Return (X, Y) of the center of cell containing provided text 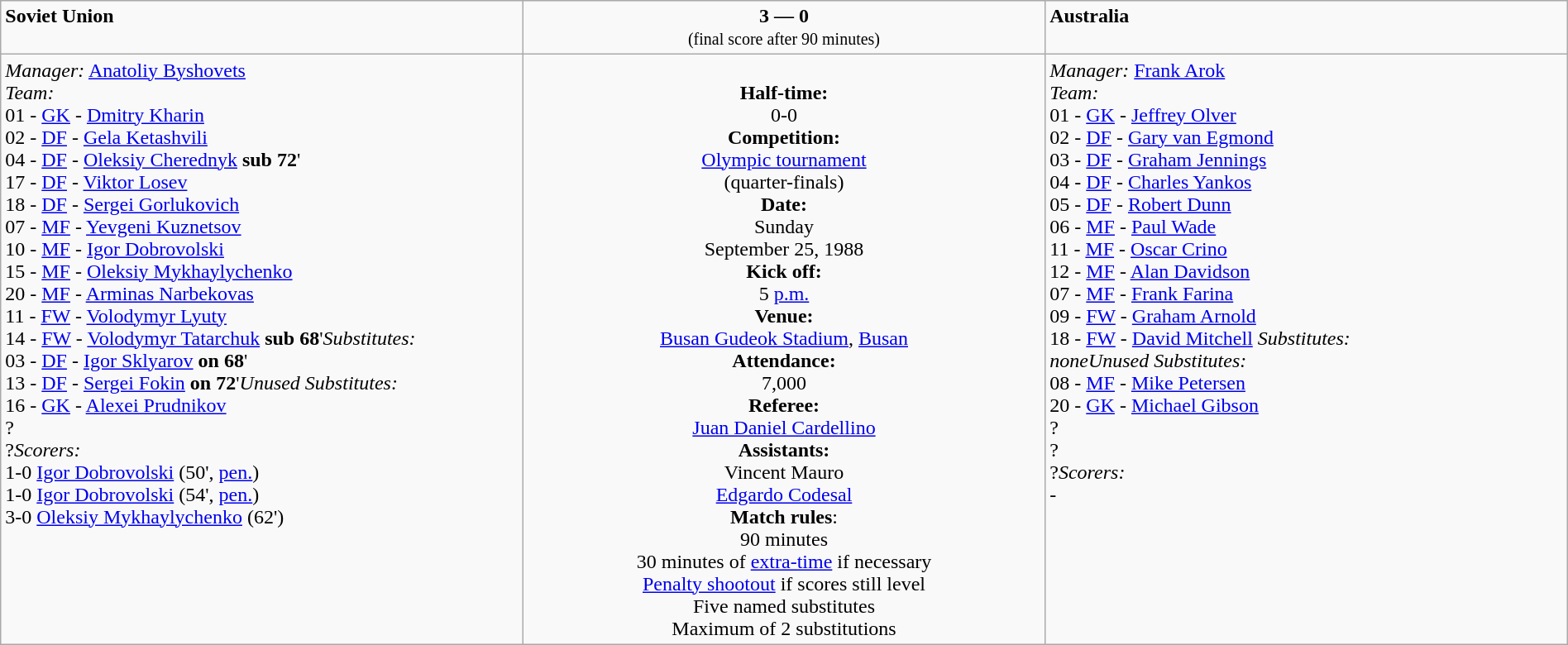
Soviet Union (262, 28)
3 — 0(final score after 90 minutes) (784, 28)
Australia (1307, 28)
